Determine the (X, Y) coordinate at the center of the cell enclosing the given text.  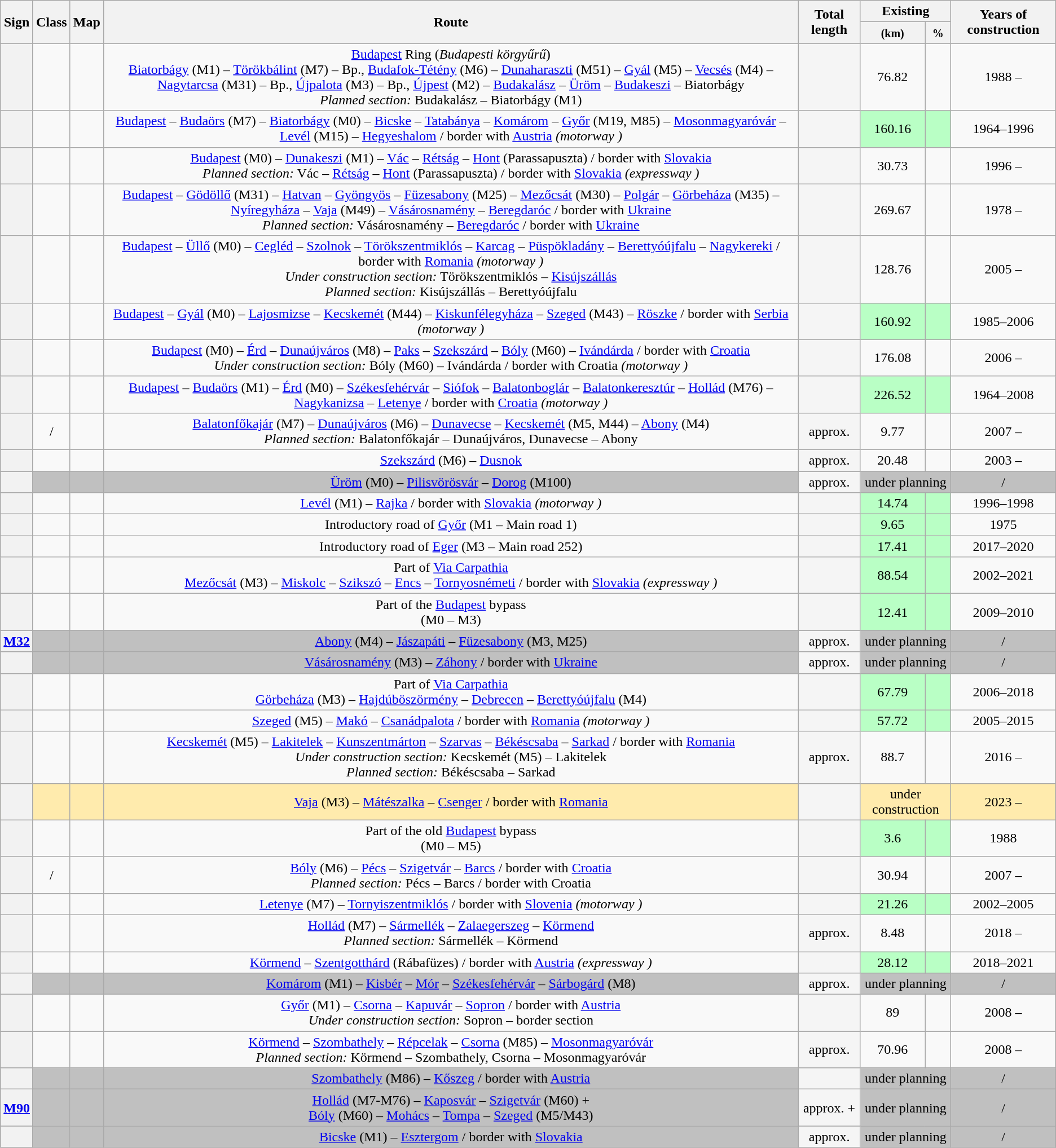
Total length (829, 22)
2005 – (1003, 270)
88.54 (892, 575)
2016 – (1003, 757)
Letenye (M7) – Tornyiszentmiklós / border with Slovenia (motorway ) (451, 904)
Map (87, 22)
Existing (906, 11)
2002–2021 (1003, 575)
Part of the old Budapest bypass(M0 – M5) (451, 838)
1988 (1003, 838)
under construction (906, 802)
Körmend – Szombathely – Répcelak – Csorna (M85) – MosonmagyaróvárPlanned section: Körmend – Szombathely, Csorna – Mosonmagyaróvár (451, 1050)
Levél (M1) – Rajka / border with Slovakia (motorway ) (451, 504)
67.79 (892, 691)
Budapest – Gyál (M0) – Lajosmizse – Kecskemét (M44) – Kiskunfélegyháza – Szeged (M43) – Röszke / border with Serbia (motorway ) (451, 321)
Vaja (M3) – Mátészalka – Csenger / border with Romania (451, 802)
89 (892, 1013)
2006–2018 (1003, 691)
128.76 (892, 270)
2018–2021 (1003, 962)
70.96 (892, 1050)
2003 – (1003, 460)
Abony (M4) – Jászapáti – Füzesabony (M3, M25) (451, 641)
17.41 (892, 546)
M90 (17, 1107)
Years of construction (1003, 22)
14.74 (892, 504)
176.08 (892, 357)
1988 – (1003, 77)
Hollád (M7-M76) – Kaposvár – Szigetvár (M60) +Bóly (M60) – Mohács – Tompa – Szeged (M5/M43) (451, 1107)
76.82 (892, 77)
2006 – (1003, 357)
9.77 (892, 431)
12.41 (892, 612)
2009–2010 (1003, 612)
Introductory road of Eger (M3 – Main road 252) (451, 546)
226.52 (892, 395)
Szekszárd (M6) – Dusnok (451, 460)
approx. + (829, 1107)
Introductory road of Győr (M1 – Main road 1) (451, 525)
Part of the Budapest bypass(M0 – M3) (451, 612)
30.73 (892, 166)
M32 (17, 641)
2023 – (1003, 802)
Bóly (M6) – Pécs – Szigetvár – Barcs / border with CroatiaPlanned section: Pécs – Barcs / border with Croatia (451, 875)
160.16 (892, 129)
160.92 (892, 321)
2005–2015 (1003, 721)
57.72 (892, 721)
21.26 (892, 904)
Bicske (M1) – Esztergom / border with Slovakia (451, 1137)
Part of Via CarpathiaMezőcsát (M3) – Miskolc – Szikszó – Encs – Tornyosnémeti / border with Slovakia (expressway ) (451, 575)
Körmend – Szentgotthárd (Rábafüzes) / border with Austria (expressway ) (451, 962)
Hollád (M7) – Sármellék – Zalaegerszeg – KörmendPlanned section: Sármellék – Körmend (451, 933)
Üröm (M0) – Pilisvörösvár – Dorog (M100) (451, 482)
20.48 (892, 460)
Class (51, 22)
1996 – (1003, 166)
269.67 (892, 210)
Balatonfőkajár (M7) – Dunaújváros (M6) – Dunavecse – Kecskemét (M5, M44) – Abony (M4)Planned section: Balatonfőkajár – Dunaújváros, Dunavecse – Abony (451, 431)
3.6 (892, 838)
(km) (892, 33)
1964–1996 (1003, 129)
1996–1998 (1003, 504)
Szombathely (M86) – Kőszeg / border with Austria (451, 1079)
Route (451, 22)
1975 (1003, 525)
2018 – (1003, 933)
2002–2005 (1003, 904)
1964–2008 (1003, 395)
Part of Via CarpathiaGörbeháza (M3) – Hajdúböszörmény – Debrecen – Berettyóújfalu (M4) (451, 691)
9.65 (892, 525)
1978 – (1003, 210)
28.12 (892, 962)
30.94 (892, 875)
2017–2020 (1003, 546)
Komárom (M1) – Kisbér – Mór – Székesfehérvár – Sárbogárd (M8) (451, 984)
8.48 (892, 933)
Győr (M1) – Csorna – Kapuvár – Sopron / border with AustriaUnder construction section: Sopron – border section (451, 1013)
Sign (17, 22)
% (938, 33)
Szeged (M5) – Makó – Csanádpalota / border with Romania (motorway ) (451, 721)
Vásárosnamény (M3) – Záhony / border with Ukraine (451, 663)
88.7 (892, 757)
1985–2006 (1003, 321)
